Return the [x, y] coordinate for the center point of the cell that contains the specified text.  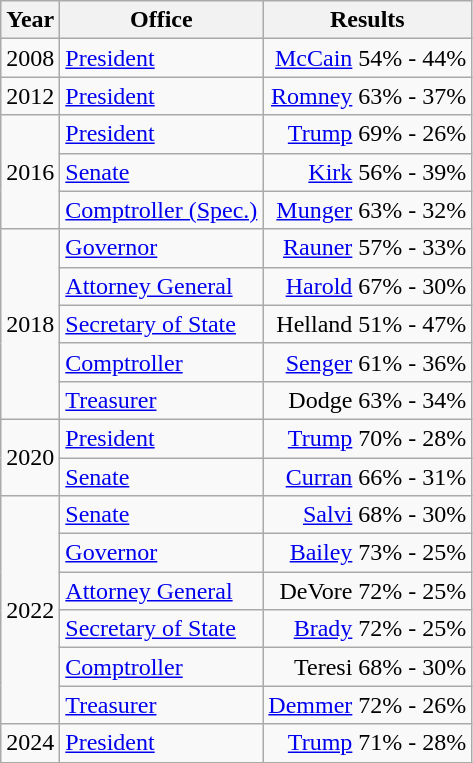
Teresi 68% - 30% [368, 667]
Year [30, 20]
Trump 70% - 28% [368, 438]
Trump 71% - 28% [368, 743]
2008 [30, 58]
Harold 67% - 30% [368, 286]
Kirk 56% - 39% [368, 172]
Bailey 73% - 25% [368, 553]
Helland 51% - 47% [368, 324]
2020 [30, 457]
2016 [30, 172]
Results [368, 20]
Senger 61% - 36% [368, 362]
Rauner 57% - 33% [368, 248]
2022 [30, 610]
2018 [30, 324]
Brady 72% - 25% [368, 629]
Comptroller (Spec.) [162, 210]
McCain 54% - 44% [368, 58]
2024 [30, 743]
Curran 66% - 31% [368, 477]
Demmer 72% - 26% [368, 705]
2012 [30, 96]
Office [162, 20]
Romney 63% - 37% [368, 96]
Munger 63% - 32% [368, 210]
DeVore 72% - 25% [368, 591]
Dodge 63% - 34% [368, 400]
Trump 69% - 26% [368, 134]
Salvi 68% - 30% [368, 515]
